Capture the cell that displays the provided text and extract its [x, y] central coordinate. 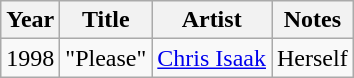
Title [106, 20]
Year [30, 20]
"Please" [106, 58]
Chris Isaak [212, 58]
1998 [30, 58]
Herself [313, 58]
Notes [313, 20]
Artist [212, 20]
